From the cell containing the given text, extract its center point as (x, y) coordinate. 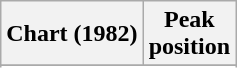
Chart (1982) (72, 34)
Peakposition (189, 34)
